Locate the cell with the specified text and output its (x, y) center coordinate. 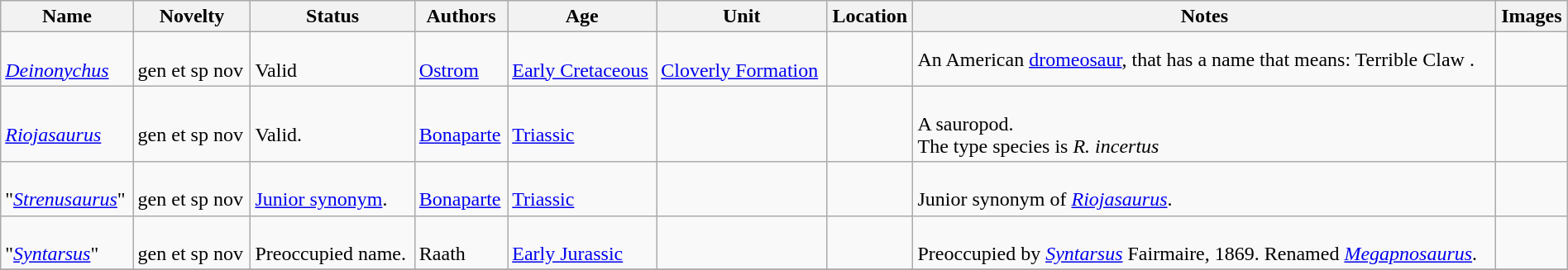
Riojasaurus (67, 124)
Deinonychus (67, 59)
Raath (461, 243)
"Syntarsus" (67, 243)
Status (332, 17)
Early Jurassic (582, 243)
Location (870, 17)
Preoccupied by Syntarsus Fairmaire, 1869. Renamed Megapnosaurus. (1204, 243)
Name (67, 17)
A sauropod.The type species is R. incertus (1204, 124)
Images (1532, 17)
Novelty (192, 17)
Cloverly Formation (742, 59)
Ostrom (461, 59)
Notes (1204, 17)
Valid. (332, 124)
Valid (332, 59)
Authors (461, 17)
Early Cretaceous (582, 59)
Preoccupied name. (332, 243)
Unit (742, 17)
"Strenusaurus" (67, 188)
Age (582, 17)
An American dromeosaur, that has a name that means: Terrible Claw . (1204, 59)
Junior synonym of Riojasaurus. (1204, 188)
Junior synonym. (332, 188)
